Output the (x, y) coordinate of the center of the cell containing the given text.  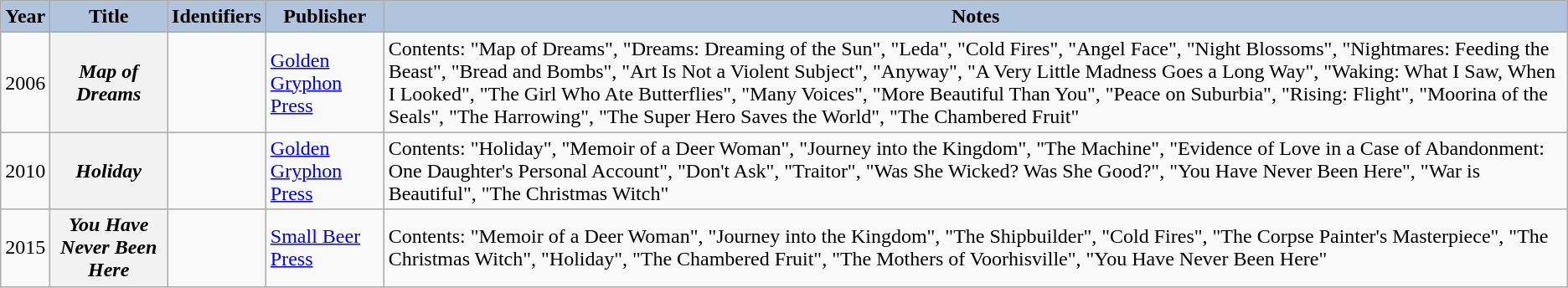
You Have Never Been Here (109, 248)
2015 (25, 248)
Publisher (325, 17)
Title (109, 17)
Holiday (109, 171)
Notes (975, 17)
Identifiers (217, 17)
2010 (25, 171)
Year (25, 17)
Small Beer Press (325, 248)
2006 (25, 82)
Map of Dreams (109, 82)
